Capture the cell that displays the provided text and extract its (x, y) central coordinate. 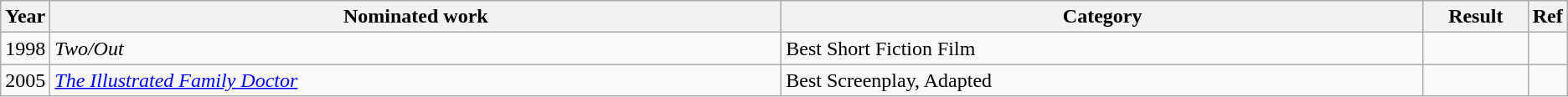
Nominated work (415, 17)
The Illustrated Family Doctor (415, 80)
Result (1476, 17)
2005 (25, 80)
Category (1102, 17)
Ref (1548, 17)
Best Short Fiction Film (1102, 48)
Best Screenplay, Adapted (1102, 80)
Year (25, 17)
1998 (25, 48)
Two/Out (415, 48)
